Locate the cell with the specified text and output its [x, y] center coordinate. 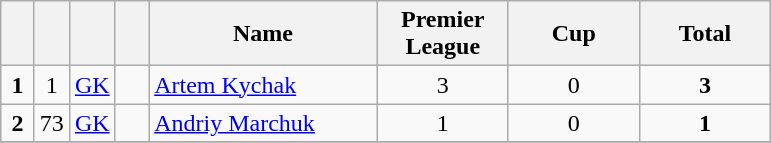
73 [52, 123]
Name [264, 34]
Andriy Marchuk [264, 123]
Cup [574, 34]
2 [18, 123]
Artem Kychak [264, 85]
Total [704, 34]
Premier League [442, 34]
